Output the (X, Y) coordinate of the center of the cell containing the given text.  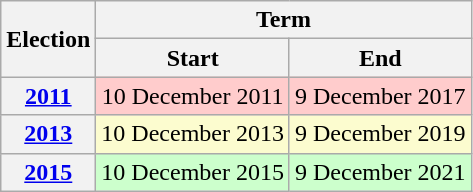
10 December 2013 (193, 134)
Term (284, 20)
9 December 2019 (380, 134)
Election (48, 39)
2011 (48, 96)
End (380, 58)
10 December 2011 (193, 96)
2015 (48, 172)
10 December 2015 (193, 172)
Start (193, 58)
9 December 2021 (380, 172)
9 December 2017 (380, 96)
2013 (48, 134)
